Detect which cell encompasses the target text, then output its (x, y) center coordinate. 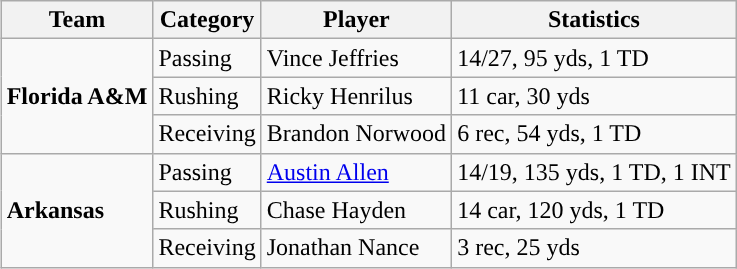
Chase Hayden (356, 210)
3 rec, 25 yds (594, 248)
Brandon Norwood (356, 134)
14/27, 95 yds, 1 TD (594, 58)
14/19, 135 yds, 1 TD, 1 INT (594, 172)
Arkansas (77, 210)
Vince Jeffries (356, 58)
Player (356, 20)
Team (77, 20)
Category (207, 20)
Statistics (594, 20)
Ricky Henrilus (356, 96)
Austin Allen (356, 172)
Florida A&M (77, 96)
11 car, 30 yds (594, 96)
14 car, 120 yds, 1 TD (594, 210)
Jonathan Nance (356, 248)
6 rec, 54 yds, 1 TD (594, 134)
